For the text-containing cell, return its midpoint in [X, Y] coordinate format. 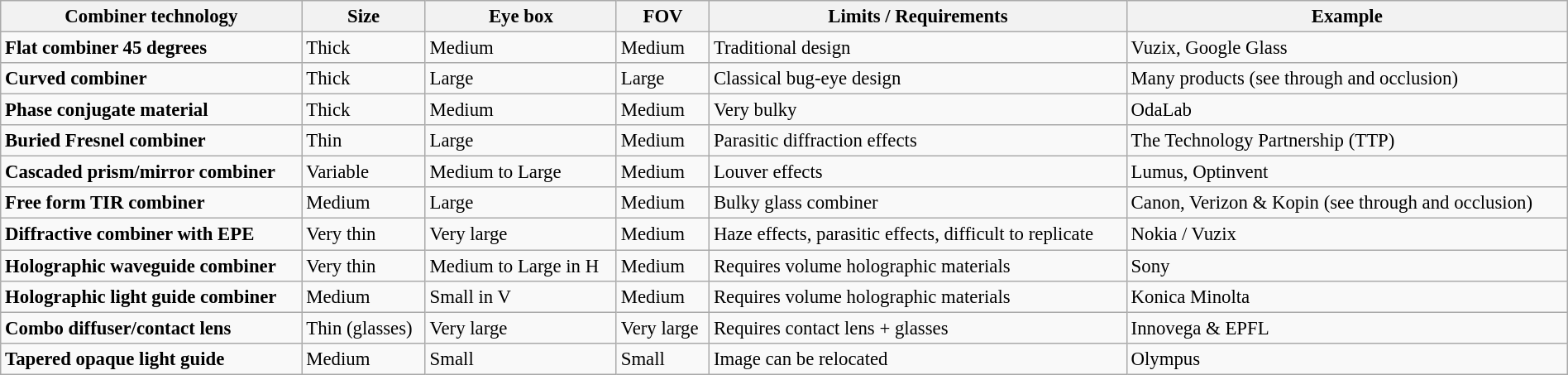
Example [1346, 17]
Parasitic diffraction effects [918, 141]
Size [364, 17]
OdaLab [1346, 110]
Cascaded prism/mirror combiner [151, 172]
Canon, Verizon & Kopin (see through and occlusion) [1346, 203]
Small in V [521, 296]
Variable [364, 172]
Phase conjugate material [151, 110]
The Technology Partnership (TTP) [1346, 141]
Combiner technology [151, 17]
Thin (glasses) [364, 328]
Traditional design [918, 48]
Tapered opaque light guide [151, 358]
Lumus, Optinvent [1346, 172]
Classical bug-eye design [918, 79]
Very bulky [918, 110]
Holographic light guide combiner [151, 296]
Flat combiner 45 degrees [151, 48]
Konica Minolta [1346, 296]
Sony [1346, 266]
Medium to Large in H [521, 266]
Vuzix, Google Glass [1346, 48]
Thin [364, 141]
Innovega & EPFL [1346, 328]
Combo diffuser/contact lens [151, 328]
Free form TIR combiner [151, 203]
Diffractive combiner with EPE [151, 234]
Buried Fresnel combiner [151, 141]
Image can be relocated [918, 358]
Requires contact lens + glasses [918, 328]
Medium to Large [521, 172]
Curved combiner [151, 79]
Bulky glass combiner [918, 203]
Holographic waveguide combiner [151, 266]
FOV [662, 17]
Limits / Requirements [918, 17]
Louver effects [918, 172]
Many products (see through and occlusion) [1346, 79]
Nokia / Vuzix [1346, 234]
Eye box [521, 17]
Olympus [1346, 358]
Haze effects, parasitic effects, difficult to replicate [918, 234]
